Search for the cell housing the specified text and yield its [x, y] center coordinate. 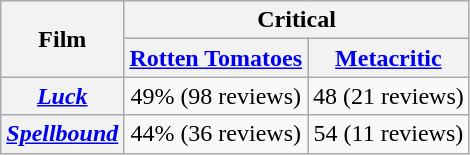
49% (98 reviews) [216, 96]
48 (21 reviews) [389, 96]
Film [62, 39]
Spellbound [62, 134]
Luck [62, 96]
54 (11 reviews) [389, 134]
Critical [296, 20]
Rotten Tomatoes [216, 58]
Metacritic [389, 58]
44% (36 reviews) [216, 134]
